From the cell containing the given text, extract its center point as [X, Y] coordinate. 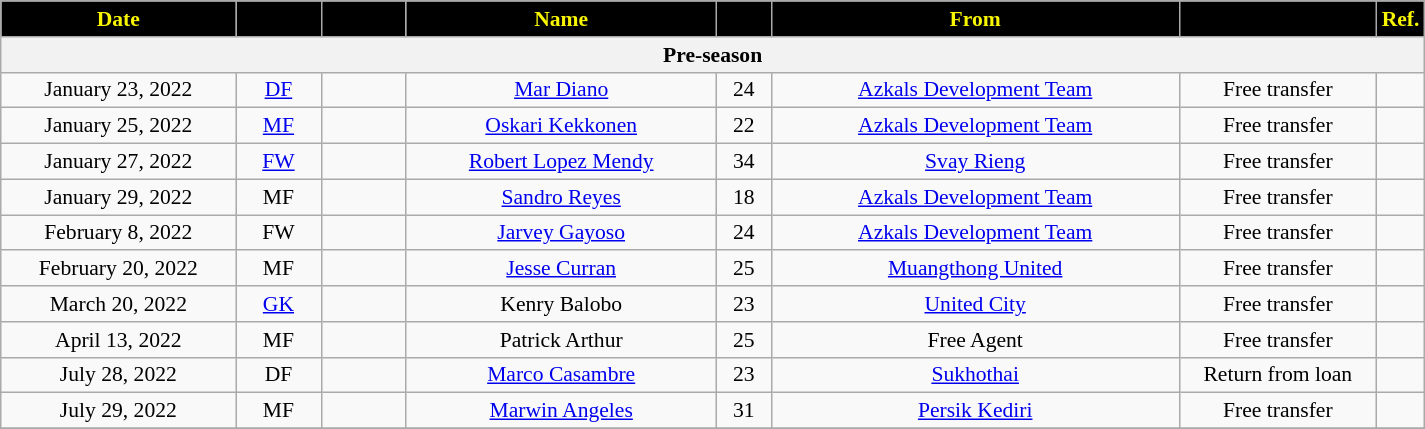
Jesse Curran [561, 269]
July 28, 2022 [118, 375]
March 20, 2022 [118, 304]
Free Agent [975, 340]
18 [744, 197]
22 [744, 126]
31 [744, 411]
GK [278, 304]
United City [975, 304]
34 [744, 162]
Persik Kediri [975, 411]
January 29, 2022 [118, 197]
Name [561, 19]
July 29, 2022 [118, 411]
Marwin Angeles [561, 411]
Pre-season [713, 55]
Svay Rieng [975, 162]
January 23, 2022 [118, 90]
February 8, 2022 [118, 233]
January 25, 2022 [118, 126]
February 20, 2022 [118, 269]
Date [118, 19]
Marco Casambre [561, 375]
Muangthong United [975, 269]
Return from loan [1278, 375]
Ref. [1401, 19]
Oskari Kekkonen [561, 126]
Patrick Arthur [561, 340]
From [975, 19]
Robert Lopez Mendy [561, 162]
Kenry Balobo [561, 304]
Sandro Reyes [561, 197]
Sukhothai [975, 375]
Jarvey Gayoso [561, 233]
Mar Diano [561, 90]
April 13, 2022 [118, 340]
January 27, 2022 [118, 162]
